Capture the cell that displays the provided text and extract its (x, y) central coordinate. 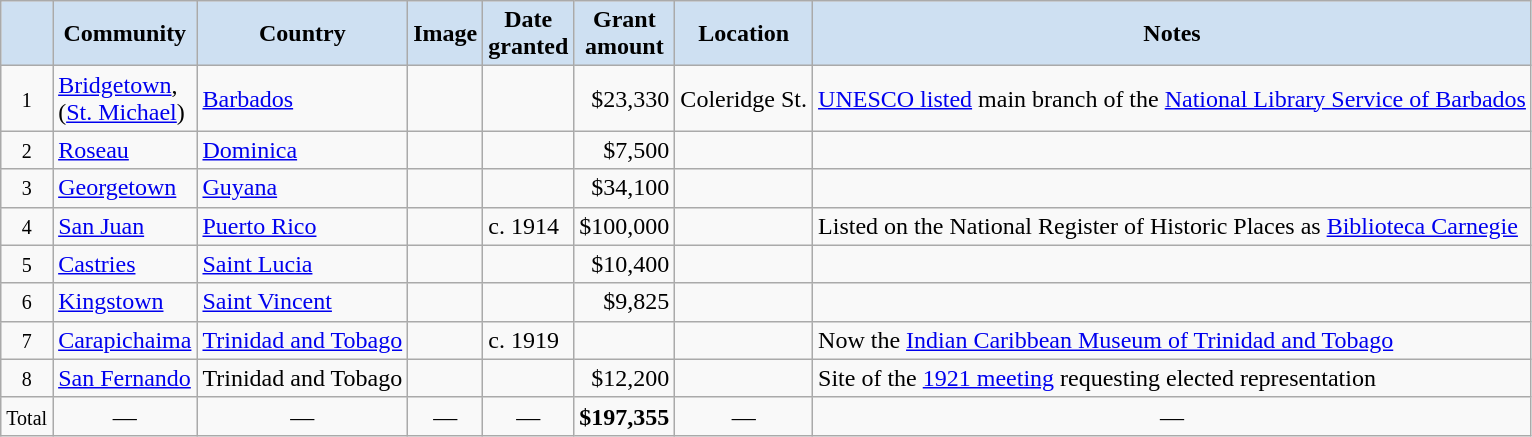
$7,500 (624, 150)
Saint Lucia (302, 264)
Dategranted (528, 34)
c. 1919 (528, 340)
Country (302, 34)
Guyana (302, 188)
Saint Vincent (302, 302)
Barbados (302, 98)
Total (27, 416)
Now the Indian Caribbean Museum of Trinidad and Tobago (1172, 340)
Carapichaima (125, 340)
Grantamount (624, 34)
$12,200 (624, 378)
Coleridge St. (744, 98)
Notes (1172, 34)
3 (27, 188)
4 (27, 226)
Kingstown (125, 302)
Georgetown (125, 188)
5 (27, 264)
$197,355 (624, 416)
Roseau (125, 150)
Location (744, 34)
$23,330 (624, 98)
1 (27, 98)
6 (27, 302)
Castries (125, 264)
c. 1914 (528, 226)
Site of the 1921 meeting requesting elected representation (1172, 378)
$9,825 (624, 302)
Image (446, 34)
$100,000 (624, 226)
Community (125, 34)
$34,100 (624, 188)
UNESCO listed main branch of the National Library Service of Barbados (1172, 98)
2 (27, 150)
Dominica (302, 150)
8 (27, 378)
San Fernando (125, 378)
Puerto Rico (302, 226)
$10,400 (624, 264)
Bridgetown, (St. Michael) (125, 98)
San Juan (125, 226)
Listed on the National Register of Historic Places as Biblioteca Carnegie (1172, 226)
7 (27, 340)
